Capture the cell that displays the provided text and extract its [x, y] central coordinate. 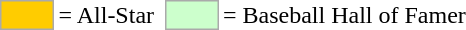
= All-Star [106, 15]
